From the cell containing the given text, extract its center point as [X, Y] coordinate. 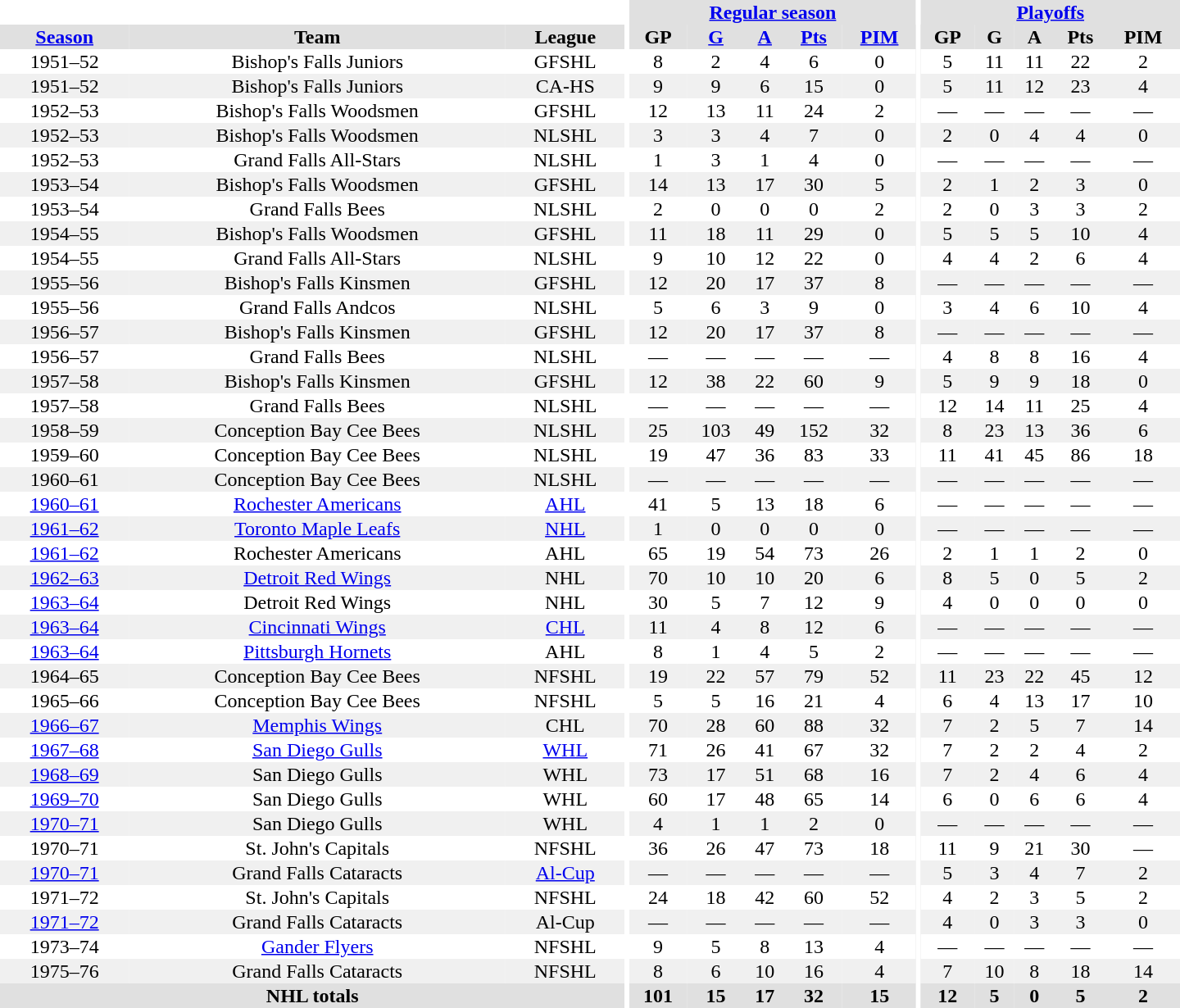
Playoffs [1051, 12]
42 [765, 897]
49 [765, 430]
29 [815, 234]
1962–63 [64, 578]
Season [64, 37]
71 [659, 750]
1959–60 [64, 455]
38 [716, 381]
1969–70 [64, 799]
33 [879, 455]
28 [716, 725]
1958–59 [64, 430]
NHL totals [312, 996]
83 [815, 455]
68 [815, 774]
League [565, 37]
Gander Flyers [317, 947]
67 [815, 750]
Memphis Wings [317, 725]
1975–76 [64, 971]
Regular season [773, 12]
1973–74 [64, 947]
Grand Falls Andcos [317, 307]
57 [765, 676]
152 [815, 430]
Cincinnati Wings [317, 627]
Team [317, 37]
Toronto Maple Leafs [317, 529]
103 [716, 430]
1968–69 [64, 774]
79 [815, 676]
101 [659, 996]
1967–68 [64, 750]
1965–66 [64, 701]
48 [765, 799]
Pittsburgh Hornets [317, 652]
1964–65 [64, 676]
51 [765, 774]
1966–67 [64, 725]
86 [1080, 455]
CA-HS [565, 86]
88 [815, 725]
54 [765, 553]
